Return [x, y] of the center of cell containing provided text 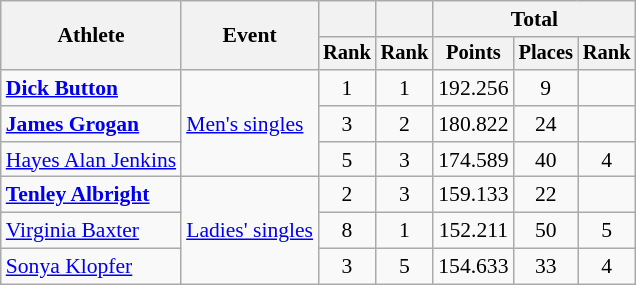
180.822 [473, 124]
152.211 [473, 231]
Dick Button [91, 88]
8 [347, 231]
Total [534, 19]
Event [250, 36]
Ladies' singles [250, 230]
9 [546, 88]
Tenley Albright [91, 195]
33 [546, 267]
159.133 [473, 195]
40 [546, 160]
Men's singles [250, 124]
50 [546, 231]
Hayes Alan Jenkins [91, 160]
Places [546, 54]
James Grogan [91, 124]
154.633 [473, 267]
Sonya Klopfer [91, 267]
Virginia Baxter [91, 231]
192.256 [473, 88]
22 [546, 195]
24 [546, 124]
174.589 [473, 160]
Athlete [91, 36]
Points [473, 54]
